Output the (x, y) coordinate of the center of the cell containing the given text.  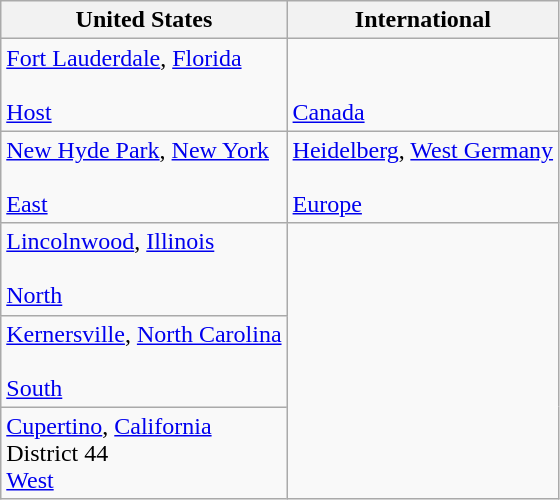
Canada (423, 85)
Cupertino, CaliforniaDistrict 44West (144, 453)
Lincolnwood, IllinoisNorth (144, 269)
Fort Lauderdale, FloridaHost (144, 85)
New Hyde Park, New YorkEast (144, 177)
United States (144, 20)
International (423, 20)
Kernersville, North CarolinaSouth (144, 361)
Heidelberg, West GermanyEurope (423, 177)
